Pinpoint the cell where the given text exists, returning its (x, y) midpoint coordinate. 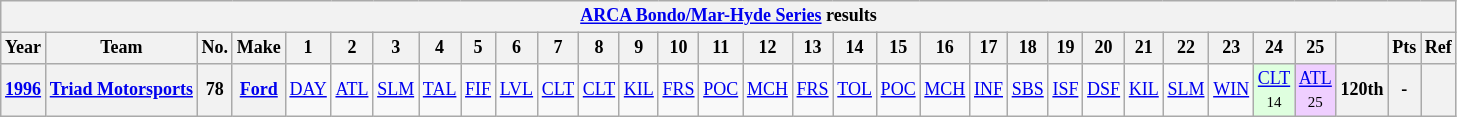
Ford (258, 90)
4 (439, 48)
12 (768, 48)
16 (945, 48)
19 (1066, 48)
24 (1274, 48)
Team (121, 48)
ARCA Bondo/Mar-Hyde Series results (728, 16)
Triad Motorsports (121, 90)
Year (24, 48)
Ref (1439, 48)
DSF (1104, 90)
LVL (516, 90)
13 (812, 48)
DAY (308, 90)
1996 (24, 90)
FIF (478, 90)
Make (258, 48)
14 (854, 48)
120th (1362, 90)
TAL (439, 90)
8 (598, 48)
20 (1104, 48)
9 (638, 48)
78 (214, 90)
22 (1186, 48)
23 (1232, 48)
18 (1028, 48)
11 (721, 48)
ATL (352, 90)
15 (898, 48)
ATL25 (1315, 90)
5 (478, 48)
1 (308, 48)
6 (516, 48)
ISF (1066, 90)
10 (678, 48)
INF (989, 90)
3 (396, 48)
Pts (1404, 48)
WIN (1232, 90)
- (1404, 90)
SBS (1028, 90)
CLT14 (1274, 90)
21 (1144, 48)
No. (214, 48)
25 (1315, 48)
17 (989, 48)
TOL (854, 90)
7 (558, 48)
2 (352, 48)
